Find where the given text appears and provide that cell's center as [x, y] coordinate. 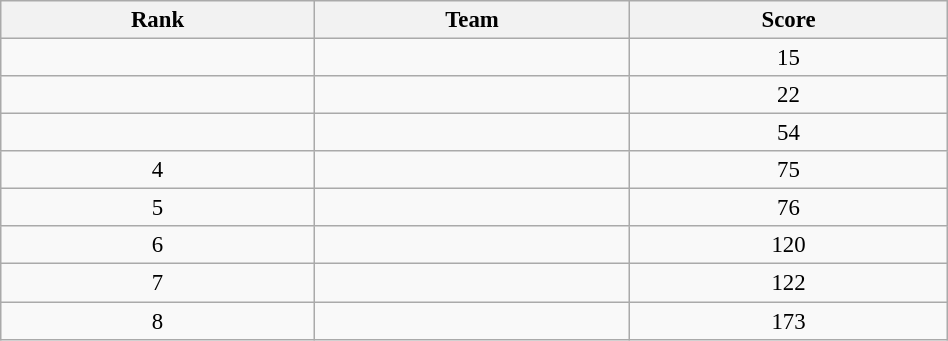
76 [788, 208]
173 [788, 321]
15 [788, 58]
5 [158, 208]
4 [158, 170]
6 [158, 245]
8 [158, 321]
122 [788, 283]
22 [788, 95]
7 [158, 283]
54 [788, 133]
Score [788, 20]
120 [788, 245]
75 [788, 170]
Rank [158, 20]
Team [472, 20]
